Capture the cell that displays the provided text and extract its [X, Y] central coordinate. 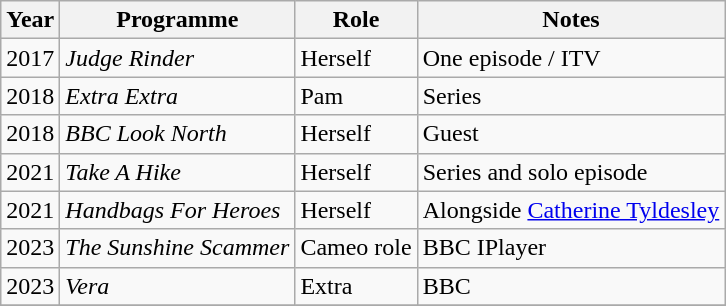
Extra [356, 286]
Guest [571, 134]
BBC IPlayer [571, 248]
Programme [178, 20]
Take A Hike [178, 172]
BBC Look North [178, 134]
Handbags For Heroes [178, 210]
Notes [571, 20]
Series and solo episode [571, 172]
BBC [571, 286]
Alongside Catherine Tyldesley [571, 210]
Series [571, 96]
Judge Rinder [178, 58]
One episode / ITV [571, 58]
Extra Extra [178, 96]
Cameo role [356, 248]
Role [356, 20]
Pam [356, 96]
Vera [178, 286]
Year [30, 20]
The Sunshine Scammer [178, 248]
2017 [30, 58]
